Determine the (X, Y) coordinate at the center of the cell enclosing the given text.  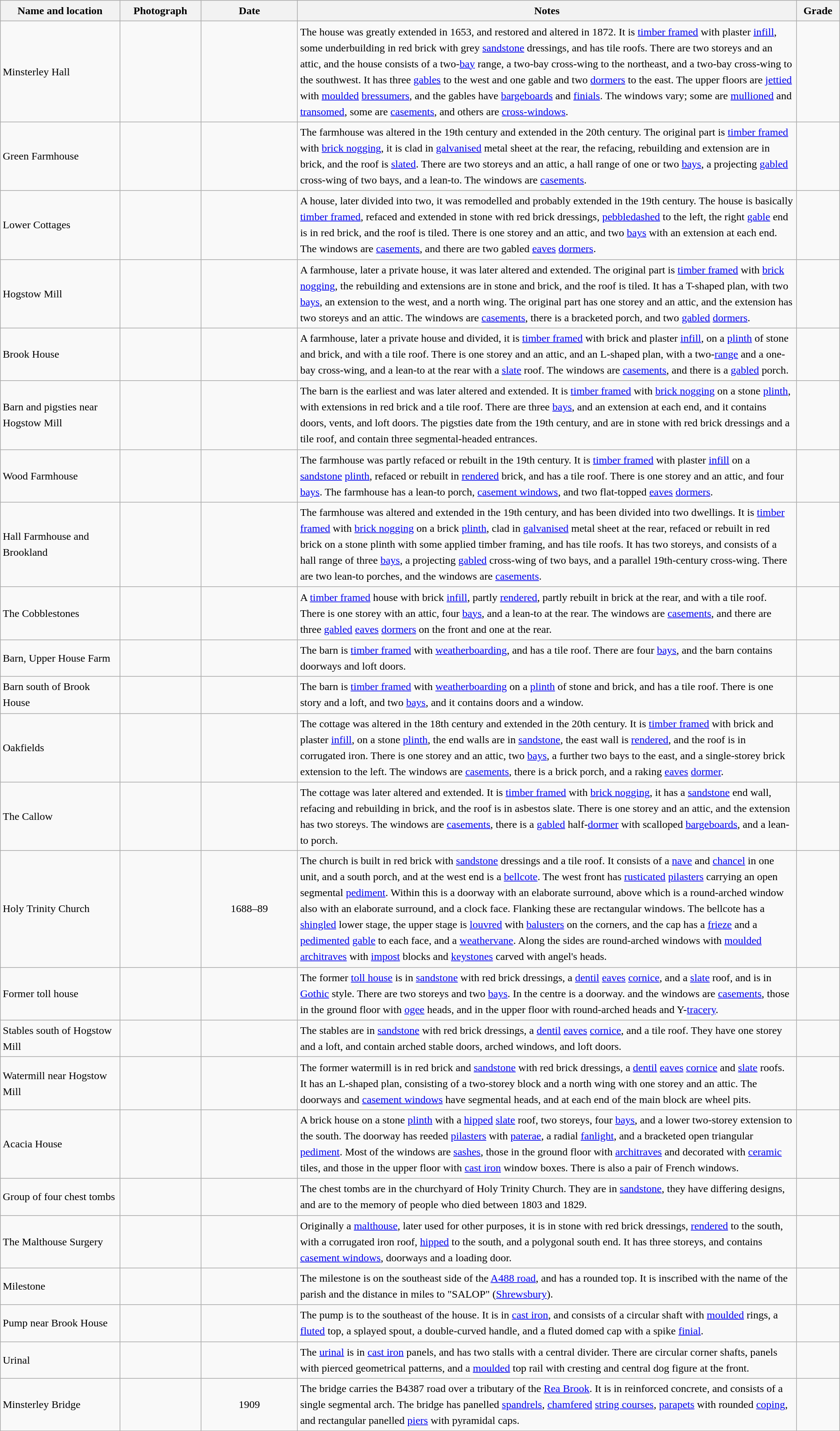
Stables south of Hogstow Mill (60, 1039)
Hall Farmhouse and Brookland (60, 544)
Oakfields (60, 748)
Lower Cottages (60, 225)
Holy Trinity Church (60, 909)
Brook House (60, 355)
Name and location (60, 11)
Photograph (160, 11)
Pump near Brook House (60, 1323)
Grade (818, 11)
The Callow (60, 816)
The barn is timber framed with weatherboarding, and has a tile roof. There are four bays, and the barn contains doorways and loft doors. (547, 658)
Wood Farmhouse (60, 476)
Minsterley Bridge (60, 1405)
Minsterley Hall (60, 72)
Hogstow Mill (60, 293)
Former toll house (60, 994)
Barn, Upper House Farm (60, 658)
Group of four chest tombs (60, 1197)
Milestone (60, 1286)
The Cobblestones (60, 613)
1688–89 (249, 909)
Green Farmhouse (60, 156)
1909 (249, 1405)
Notes (547, 11)
The Malthouse Surgery (60, 1242)
Urinal (60, 1360)
Barn south of Brook House (60, 695)
Barn and pigsties near Hogstow Mill (60, 415)
Date (249, 11)
Acacia House (60, 1144)
Watermill near Hogstow Mill (60, 1083)
